Scan for the cell matching the given text and deliver its [X, Y] coordinate at center. 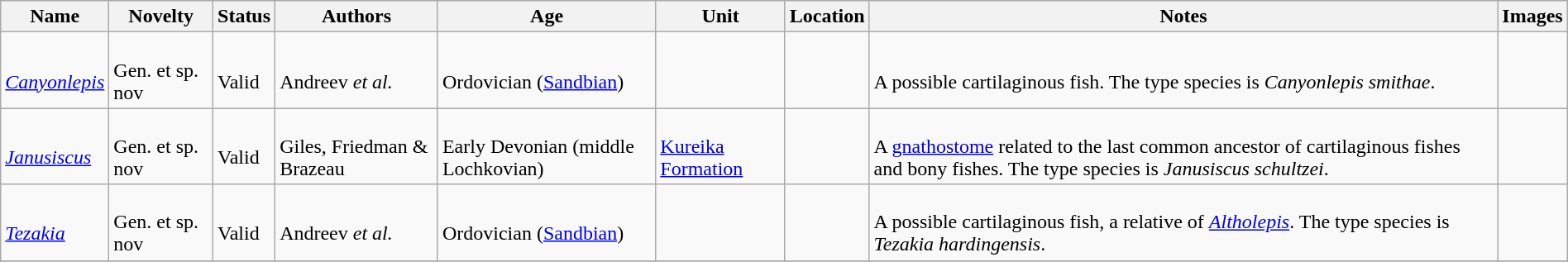
A possible cartilaginous fish. The type species is Canyonlepis smithae. [1183, 70]
Status [245, 17]
Unit [720, 17]
Notes [1183, 17]
Janusiscus [55, 146]
Location [827, 17]
Kureika Formation [720, 146]
A possible cartilaginous fish, a relative of Altholepis. The type species is Tezakia hardingensis. [1183, 222]
Images [1532, 17]
Novelty [161, 17]
Canyonlepis [55, 70]
Name [55, 17]
Early Devonian (middle Lochkovian) [546, 146]
A gnathostome related to the last common ancestor of cartilaginous fishes and bony fishes. The type species is Janusiscus schultzei. [1183, 146]
Age [546, 17]
Giles, Friedman & Brazeau [357, 146]
Tezakia [55, 222]
Authors [357, 17]
